Search for the cell housing the specified text and yield its (x, y) center coordinate. 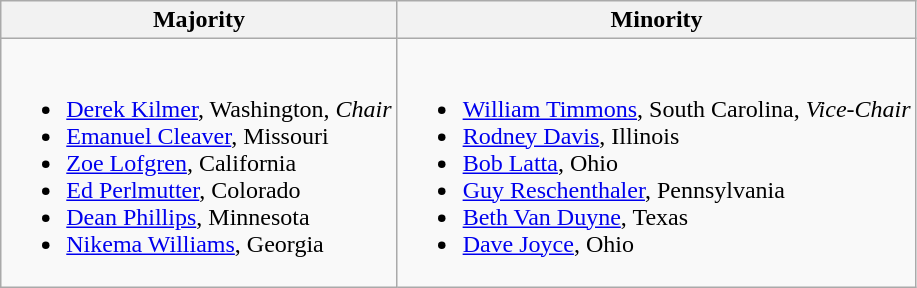
Majority (199, 20)
Minority (656, 20)
William Timmons, South Carolina, Vice-ChairRodney Davis, IllinoisBob Latta, OhioGuy Reschenthaler, PennsylvaniaBeth Van Duyne, TexasDave Joyce, Ohio (656, 163)
